Detect which cell encompasses the target text, then output its [x, y] center coordinate. 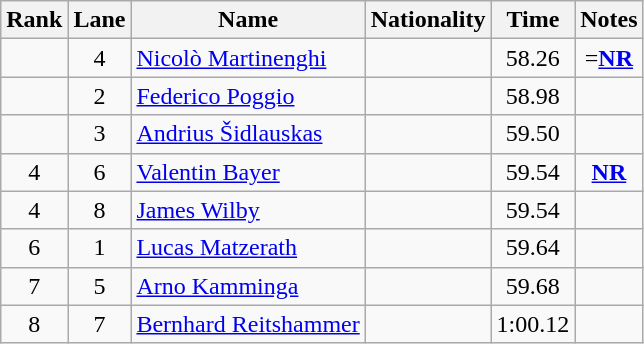
Valentin Bayer [248, 172]
Name [248, 20]
1 [100, 248]
Notes [609, 20]
Nationality [428, 20]
Time [533, 20]
Rank [34, 20]
Federico Poggio [248, 96]
1:00.12 [533, 324]
3 [100, 134]
59.50 [533, 134]
58.98 [533, 96]
Bernhard Reitshammer [248, 324]
58.26 [533, 58]
Arno Kamminga [248, 286]
Andrius Šidlauskas [248, 134]
59.64 [533, 248]
Lucas Matzerath [248, 248]
59.68 [533, 286]
Nicolò Martinenghi [248, 58]
2 [100, 96]
James Wilby [248, 210]
=NR [609, 58]
NR [609, 172]
Lane [100, 20]
5 [100, 286]
